Determine the [X, Y] coordinate at the center of the cell enclosing the given text.  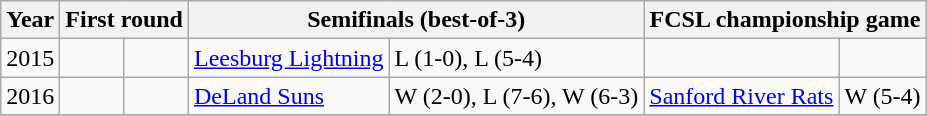
FCSL championship game [785, 20]
Year [30, 20]
First round [124, 20]
Sanford River Rats [742, 96]
Leesburg Lightning [288, 58]
2016 [30, 96]
W (2-0), L (7-6), W (6-3) [516, 96]
W (5-4) [882, 96]
L (1-0), L (5-4) [516, 58]
2015 [30, 58]
DeLand Suns [288, 96]
Semifinals (best-of-3) [416, 20]
